Pinpoint the cell where the given text exists, returning its [x, y] midpoint coordinate. 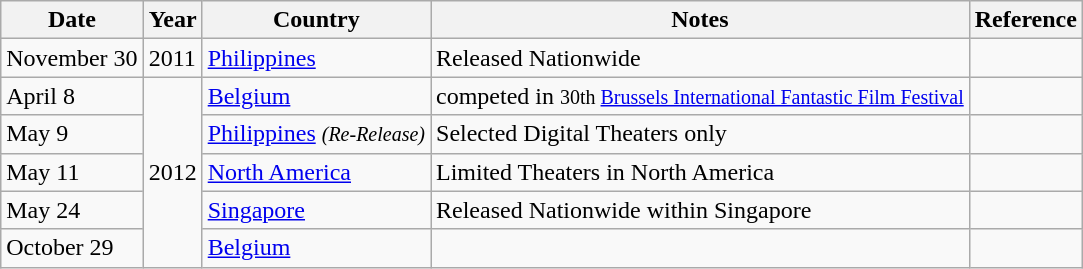
May 9 [72, 134]
Reference [1026, 20]
2011 [172, 58]
May 24 [72, 210]
competed in 30th Brussels International Fantastic Film Festival [700, 96]
Released Nationwide [700, 58]
November 30 [72, 58]
Limited Theaters in North America [700, 172]
Released Nationwide within Singapore [700, 210]
Year [172, 20]
Selected Digital Theaters only [700, 134]
Philippines (Re-Release) [316, 134]
Date [72, 20]
October 29 [72, 248]
Notes [700, 20]
Singapore [316, 210]
Philippines [316, 58]
April 8 [72, 96]
May 11 [72, 172]
North America [316, 172]
Country [316, 20]
2012 [172, 172]
